Detect which cell encompasses the target text, then output its (x, y) center coordinate. 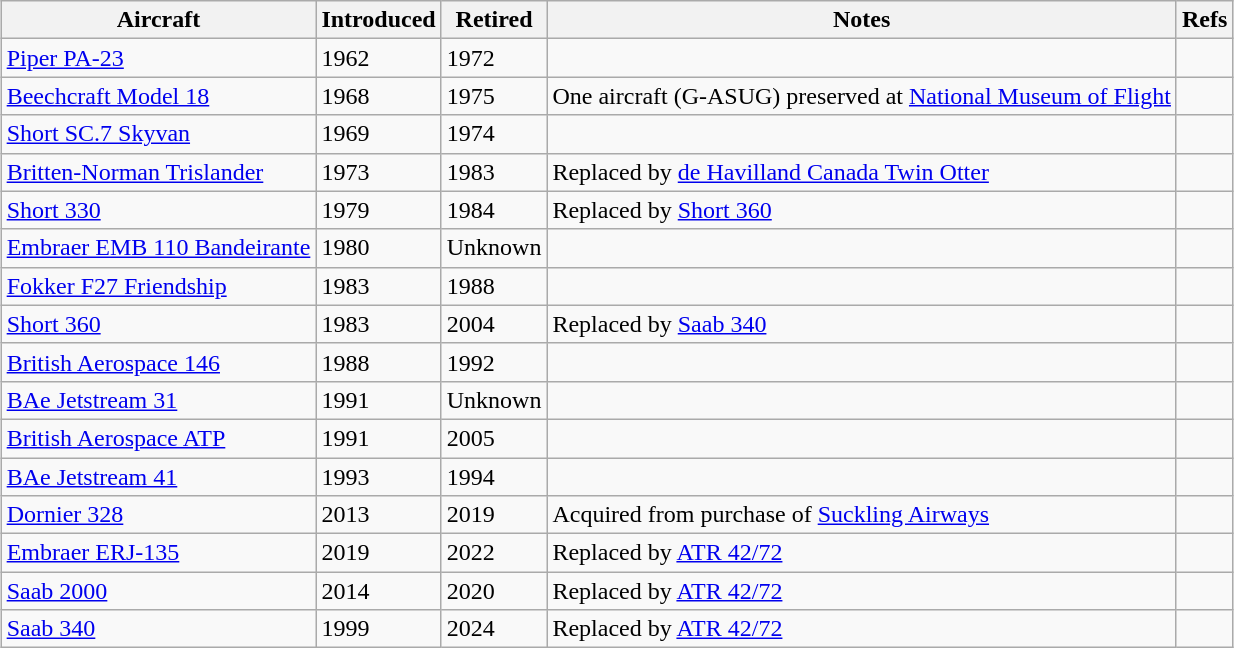
1974 (494, 134)
1962 (378, 58)
Notes (862, 20)
Dornier 328 (158, 515)
British Aerospace 146 (158, 362)
Acquired from purchase of Suckling Airways (862, 515)
1992 (494, 362)
BAe Jetstream 31 (158, 400)
Refs (1204, 20)
2024 (494, 629)
2004 (494, 324)
1993 (378, 477)
1980 (378, 248)
Retired (494, 20)
Embraer ERJ-135 (158, 553)
1994 (494, 477)
2022 (494, 553)
BAe Jetstream 41 (158, 477)
Replaced by de Havilland Canada Twin Otter (862, 172)
Embraer EMB 110 Bandeirante (158, 248)
Replaced by Saab 340 (862, 324)
British Aerospace ATP (158, 438)
One aircraft (G-ASUG) preserved at National Museum of Flight (862, 96)
1972 (494, 58)
Replaced by Short 360 (862, 210)
1999 (378, 629)
Short 360 (158, 324)
Introduced (378, 20)
1984 (494, 210)
Short 330 (158, 210)
Fokker F27 Friendship (158, 286)
Saab 2000 (158, 591)
Piper PA-23 (158, 58)
1975 (494, 96)
1968 (378, 96)
2020 (494, 591)
Beechcraft Model 18 (158, 96)
Short SC.7 Skyvan (158, 134)
1973 (378, 172)
Saab 340 (158, 629)
1979 (378, 210)
2005 (494, 438)
2013 (378, 515)
1969 (378, 134)
2014 (378, 591)
Aircraft (158, 20)
Britten-Norman Trislander (158, 172)
